Detect which cell encompasses the target text, then output its [X, Y] center coordinate. 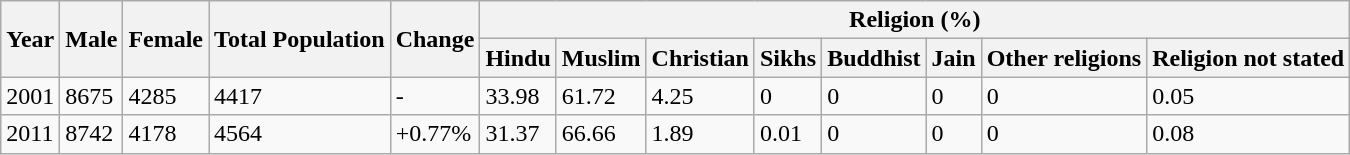
Male [92, 39]
33.98 [518, 96]
4564 [300, 134]
31.37 [518, 134]
8675 [92, 96]
2011 [30, 134]
Christian [700, 58]
Buddhist [874, 58]
4285 [166, 96]
66.66 [601, 134]
0.05 [1248, 96]
4.25 [700, 96]
8742 [92, 134]
61.72 [601, 96]
Jain [954, 58]
Hindu [518, 58]
+0.77% [435, 134]
2001 [30, 96]
0.01 [788, 134]
4417 [300, 96]
Religion not stated [1248, 58]
Year [30, 39]
Religion (%) [915, 20]
- [435, 96]
Total Population [300, 39]
Change [435, 39]
0.08 [1248, 134]
Muslim [601, 58]
Other religions [1064, 58]
4178 [166, 134]
Female [166, 39]
Sikhs [788, 58]
1.89 [700, 134]
